Output the (X, Y) coordinate of the center of the cell containing the given text.  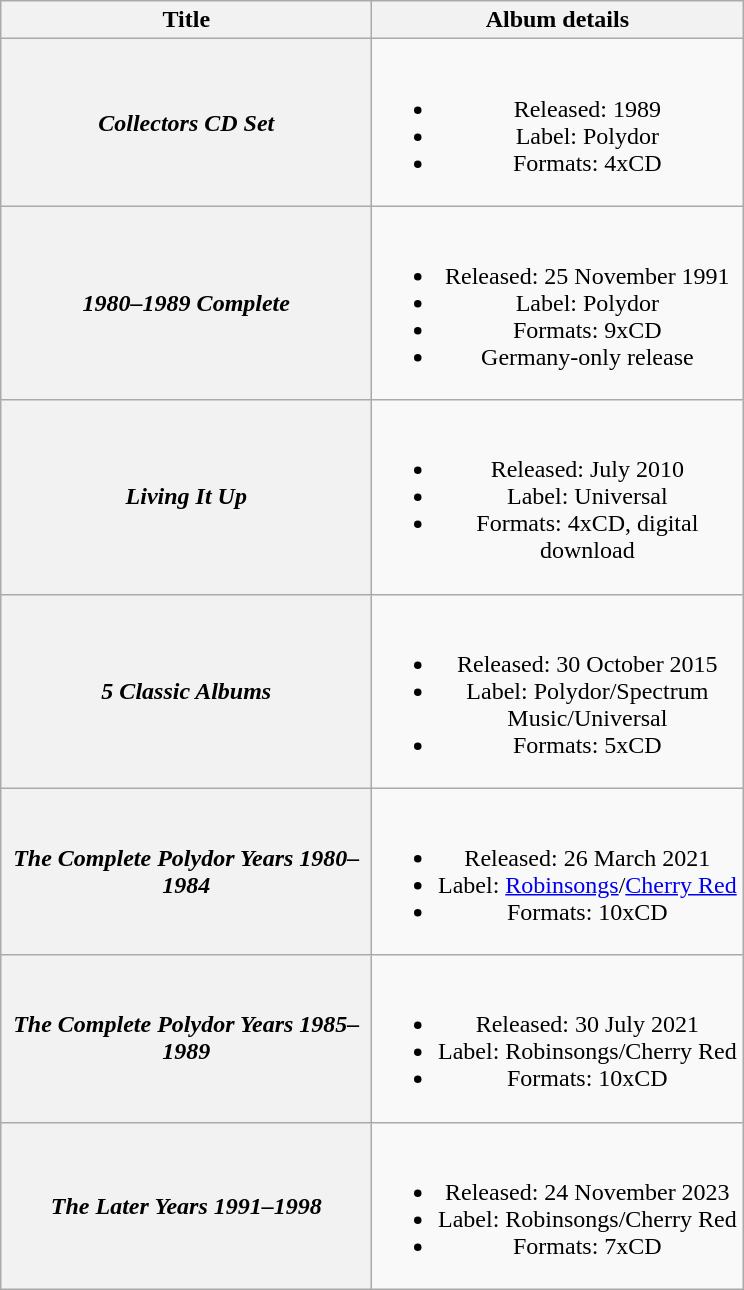
Released: July 2010Label: UniversalFormats: 4xCD, digital download (558, 497)
Released: 25 November 1991Label: PolydorFormats: 9xCDGermany-only release (558, 303)
Released: 24 November 2023Label: Robinsongs/Cherry RedFormats: 7xCD (558, 1206)
Released: 30 October 2015Label: Polydor/Spectrum Music/UniversalFormats: 5xCD (558, 691)
Released: 26 March 2021Label: Robinsongs/Cherry RedFormats: 10xCD (558, 872)
Released: 30 July 2021Label: Robinsongs/Cherry RedFormats: 10xCD (558, 1038)
Title (186, 20)
The Complete Polydor Years 1980–1984 (186, 872)
The Later Years 1991–1998 (186, 1206)
1980–1989 Complete (186, 303)
Released: 1989Label: PolydorFormats: 4xCD (558, 122)
5 Classic Albums (186, 691)
Collectors CD Set (186, 122)
Album details (558, 20)
The Complete Polydor Years 1985–1989 (186, 1038)
Living It Up (186, 497)
